Determine the [X, Y] coordinate at the center of the cell enclosing the given text.  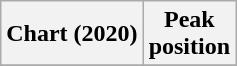
Chart (2020) [72, 34]
Peakposition [189, 34]
